Return the (x, y) coordinate for the center point of the cell that contains the specified text.  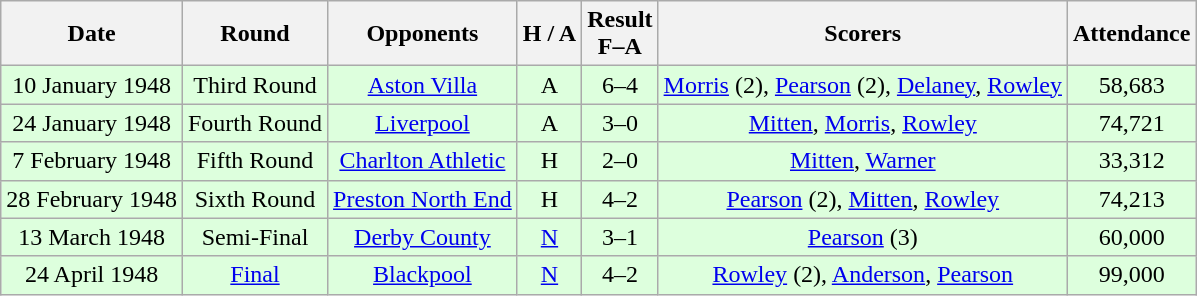
10 January 1948 (92, 85)
Third Round (254, 85)
Fourth Round (254, 123)
Pearson (2), Mitten, Rowley (862, 199)
Opponents (423, 34)
24 April 1948 (92, 275)
Derby County (423, 237)
60,000 (1132, 237)
74,213 (1132, 199)
28 February 1948 (92, 199)
Preston North End (423, 199)
Aston Villa (423, 85)
2–0 (620, 161)
Sixth Round (254, 199)
Scorers (862, 34)
Charlton Athletic (423, 161)
24 January 1948 (92, 123)
99,000 (1132, 275)
74,721 (1132, 123)
Final (254, 275)
Fifth Round (254, 161)
Pearson (3) (862, 237)
Mitten, Morris, Rowley (862, 123)
7 February 1948 (92, 161)
Date (92, 34)
Blackpool (423, 275)
33,312 (1132, 161)
H / A (549, 34)
3–1 (620, 237)
3–0 (620, 123)
Attendance (1132, 34)
Morris (2), Pearson (2), Delaney, Rowley (862, 85)
Rowley (2), Anderson, Pearson (862, 275)
58,683 (1132, 85)
Mitten, Warner (862, 161)
13 March 1948 (92, 237)
Liverpool (423, 123)
ResultF–A (620, 34)
Round (254, 34)
Semi-Final (254, 237)
6–4 (620, 85)
